Output the (x, y) coordinate of the center of the cell containing the given text.  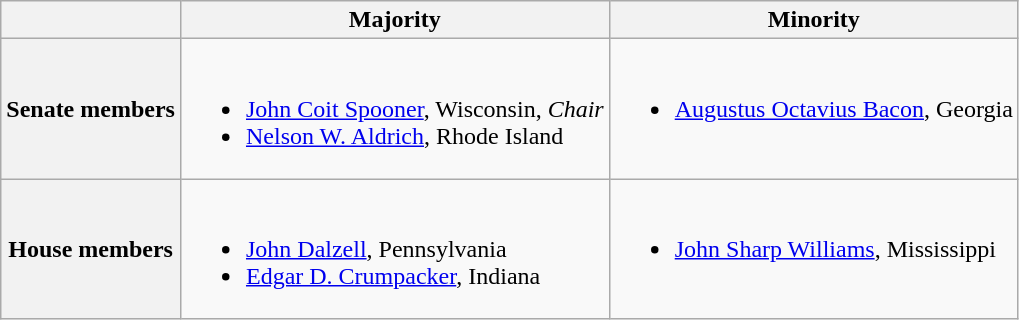
Augustus Octavius Bacon, Georgia (814, 109)
Minority (814, 20)
John Coit Spooner, Wisconsin, ChairNelson W. Aldrich, Rhode Island (394, 109)
Majority (394, 20)
John Dalzell, PennsylvaniaEdgar D. Crumpacker, Indiana (394, 249)
Senate members (91, 109)
John Sharp Williams, Mississippi (814, 249)
House members (91, 249)
